Capture the cell that displays the provided text and extract its [X, Y] central coordinate. 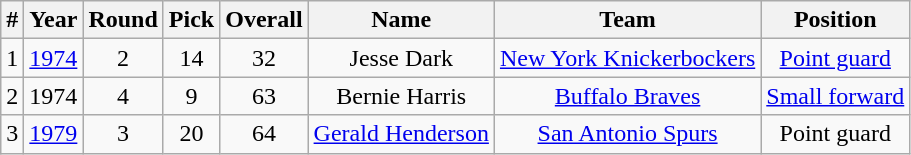
Pick [191, 20]
Year [54, 20]
San Antonio Spurs [627, 134]
Gerald Henderson [401, 134]
Small forward [836, 96]
# [12, 20]
63 [264, 96]
New York Knickerbockers [627, 58]
Position [836, 20]
1979 [54, 134]
4 [123, 96]
20 [191, 134]
64 [264, 134]
14 [191, 58]
1 [12, 58]
Team [627, 20]
Bernie Harris [401, 96]
9 [191, 96]
Buffalo Braves [627, 96]
Jesse Dark [401, 58]
32 [264, 58]
Name [401, 20]
Overall [264, 20]
Round [123, 20]
